Return the (x, y) coordinate for the center point of the cell that contains the specified text.  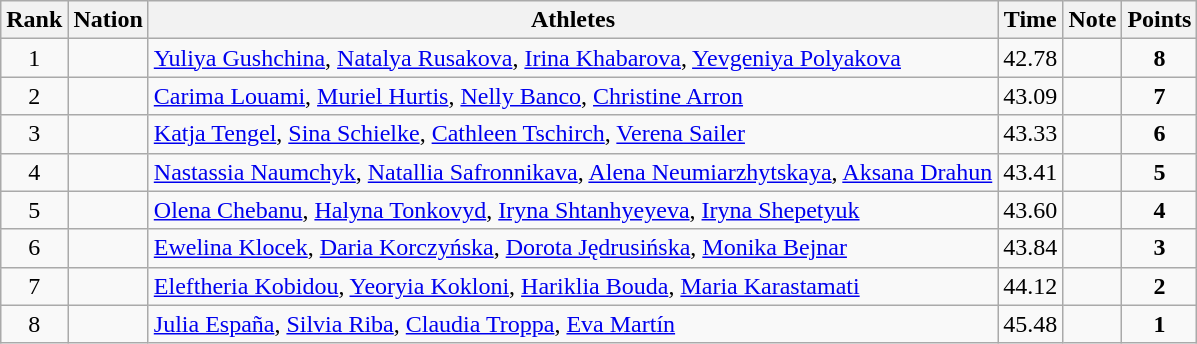
42.78 (1030, 58)
Eleftheria Kobidou, Yeoryia Kokloni, Hariklia Bouda, Maria Karastamati (573, 286)
Nation (108, 20)
Carima Louami, Muriel Hurtis, Nelly Banco, Christine Arron (573, 96)
Time (1030, 20)
Yuliya Gushchina, Natalya Rusakova, Irina Khabarova, Yevgeniya Polyakova (573, 58)
45.48 (1030, 324)
43.41 (1030, 172)
Olena Chebanu, Halyna Tonkovyd, Iryna Shtanhyeyeva, Iryna Shepetyuk (573, 210)
43.33 (1030, 134)
Julia España, Silvia Riba, Claudia Troppa, Eva Martín (573, 324)
Nastassia Naumchyk, Natallia Safronnikava, Alena Neumiarzhytskaya, Aksana Drahun (573, 172)
44.12 (1030, 286)
43.84 (1030, 248)
Points (1160, 20)
Ewelina Klocek, Daria Korczyńska, Dorota Jędrusińska, Monika Bejnar (573, 248)
Katja Tengel, Sina Schielke, Cathleen Tschirch, Verena Sailer (573, 134)
43.60 (1030, 210)
Athletes (573, 20)
43.09 (1030, 96)
Note (1092, 20)
Rank (34, 20)
